Extract the (x, y) coordinate from the center of the cell holding the provided text.  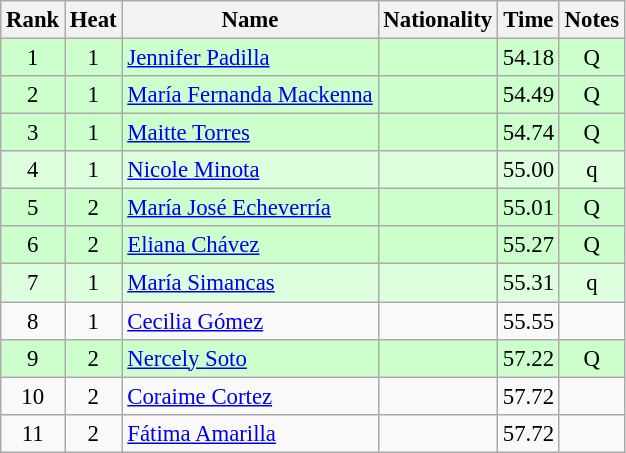
Nercely Soto (250, 358)
54.74 (528, 133)
Cecilia Gómez (250, 321)
8 (33, 321)
5 (33, 208)
6 (33, 245)
55.01 (528, 208)
Rank (33, 20)
10 (33, 396)
55.27 (528, 245)
57.22 (528, 358)
Nationality (438, 20)
Nicole Minota (250, 170)
54.18 (528, 58)
María Fernanda Mackenna (250, 95)
Coraime Cortez (250, 396)
Time (528, 20)
Fátima Amarilla (250, 433)
3 (33, 133)
Heat (94, 20)
55.55 (528, 321)
Name (250, 20)
Notes (592, 20)
55.31 (528, 283)
Jennifer Padilla (250, 58)
María José Echeverría (250, 208)
9 (33, 358)
Maitte Torres (250, 133)
11 (33, 433)
55.00 (528, 170)
María Simancas (250, 283)
54.49 (528, 95)
7 (33, 283)
4 (33, 170)
Eliana Chávez (250, 245)
